Output the [X, Y] coordinate of the center of the cell containing the given text.  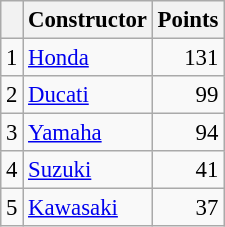
2 [12, 95]
1 [12, 58]
94 [188, 133]
Points [188, 20]
Suzuki [88, 170]
Honda [88, 58]
Yamaha [88, 133]
3 [12, 133]
131 [188, 58]
37 [188, 208]
5 [12, 208]
Kawasaki [88, 208]
Constructor [88, 20]
Ducati [88, 95]
99 [188, 95]
4 [12, 170]
41 [188, 170]
